Return [X, Y] of the center of cell containing provided text 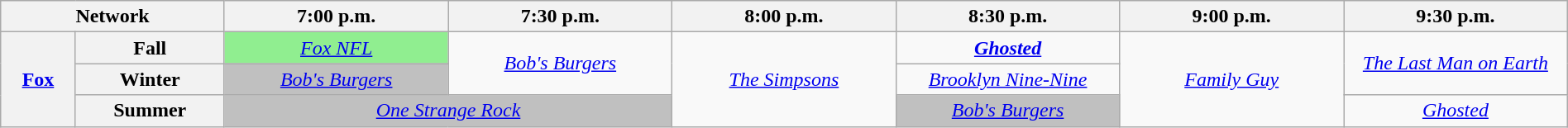
7:30 p.m. [561, 17]
The Simpsons [784, 79]
9:30 p.m. [1456, 17]
Brooklyn Nine-Nine [1007, 79]
One Strange Rock [448, 111]
Network [112, 17]
Fox [38, 79]
8:00 p.m. [784, 17]
7:00 p.m. [336, 17]
Fox NFL [336, 48]
The Last Man on Earth [1456, 64]
Winter [150, 79]
Summer [150, 111]
Fall [150, 48]
9:00 p.m. [1232, 17]
Family Guy [1232, 79]
8:30 p.m. [1007, 17]
